Identify which cell holds the provided text, then report its [X, Y] central coordinate. 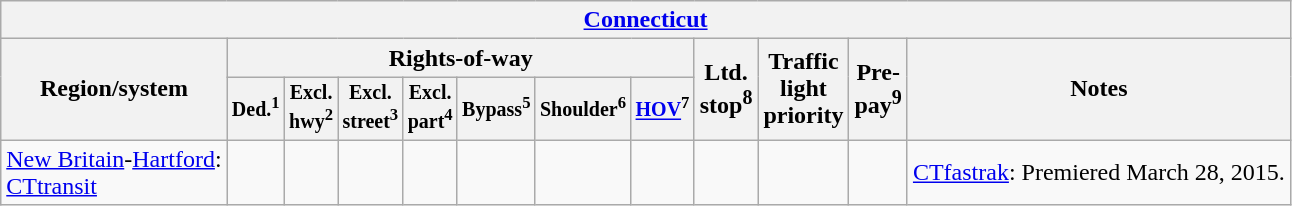
Excl.hwy2 [310, 108]
New Britain-Hartford:CTtransit [114, 172]
Connecticut [646, 20]
Region/system [114, 90]
Ltd.stop8 [726, 90]
Ded.1 [256, 108]
Shoulder6 [583, 108]
Excl.street3 [370, 108]
Pre-pay9 [878, 90]
Trafficlightpriority [804, 90]
Notes [1098, 90]
Rights-of-way [460, 58]
Excl.part4 [430, 108]
HOV7 [662, 108]
CTfastrak: Premiered March 28, 2015. [1098, 172]
Bypass5 [496, 108]
